Return the (X, Y) coordinate for the center point of the cell that contains the specified text.  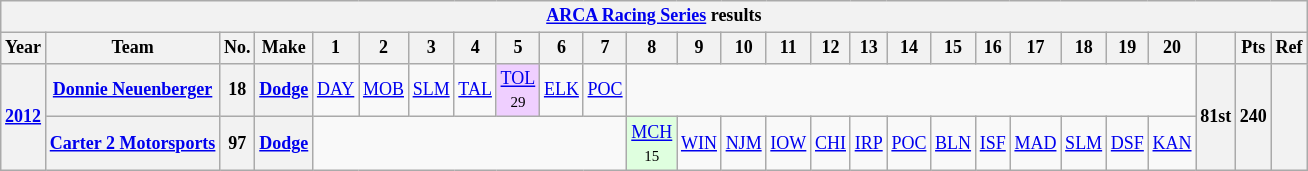
19 (1127, 48)
6 (562, 48)
TAL (475, 90)
Pts (1254, 48)
ARCA Racing Series results (654, 16)
7 (605, 48)
2 (384, 48)
MCH15 (652, 144)
Make (284, 48)
8 (652, 48)
81st (1216, 116)
14 (909, 48)
5 (518, 48)
11 (788, 48)
No. (238, 48)
Ref (1289, 48)
BLN (954, 144)
IOW (788, 144)
12 (831, 48)
Year (24, 48)
ISF (992, 144)
2012 (24, 116)
1 (336, 48)
MAD (1036, 144)
9 (700, 48)
Carter 2 Motorsports (132, 144)
Team (132, 48)
3 (431, 48)
240 (1254, 116)
NJM (744, 144)
10 (744, 48)
MOB (384, 90)
16 (992, 48)
KAN (1172, 144)
4 (475, 48)
DSF (1127, 144)
15 (954, 48)
13 (868, 48)
20 (1172, 48)
97 (238, 144)
DAY (336, 90)
Donnie Neuenberger (132, 90)
IRP (868, 144)
TOL29 (518, 90)
ELK (562, 90)
WIN (700, 144)
17 (1036, 48)
CHI (831, 144)
